Return the (X, Y) coordinate for the center point of the cell that contains the specified text.  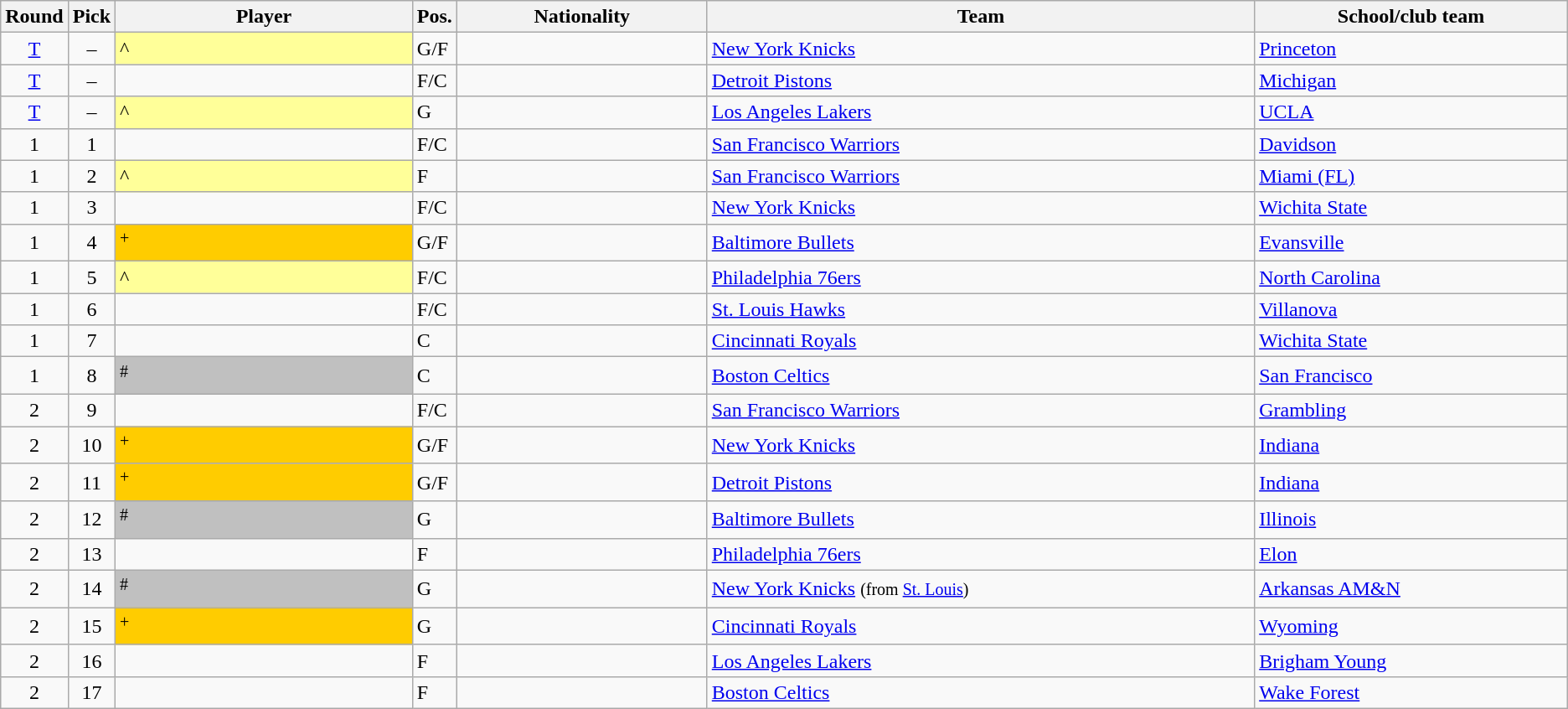
Pick (91, 17)
4 (91, 243)
9 (91, 410)
15 (91, 627)
14 (91, 588)
11 (91, 483)
8 (91, 375)
Princeton (1411, 49)
Michigan (1411, 80)
12 (91, 520)
Illinois (1411, 520)
3 (91, 208)
7 (91, 341)
North Carolina (1411, 277)
5 (91, 277)
Player (265, 17)
Team (980, 17)
Brigham Young (1411, 660)
Villanova (1411, 309)
Evansville (1411, 243)
St. Louis Hawks (980, 309)
Pos. (434, 17)
10 (91, 446)
Grambling (1411, 410)
Arkansas AM&N (1411, 588)
6 (91, 309)
Miami (FL) (1411, 176)
Round (34, 17)
Wake Forest (1411, 692)
16 (91, 660)
San Francisco (1411, 375)
UCLA (1411, 112)
New York Knicks (from St. Louis) (980, 588)
Elon (1411, 554)
Wyoming (1411, 627)
Davidson (1411, 144)
17 (91, 692)
Nationality (581, 17)
School/club team (1411, 17)
13 (91, 554)
